Search for the cell housing the specified text and yield its [X, Y] center coordinate. 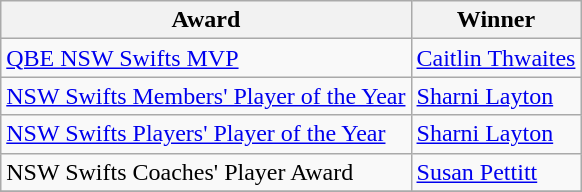
Susan Pettitt [496, 172]
NSW Swifts Members' Player of the Year [206, 96]
Award [206, 20]
NSW Swifts Players' Player of the Year [206, 134]
NSW Swifts Coaches' Player Award [206, 172]
Winner [496, 20]
QBE NSW Swifts MVP [206, 58]
Caitlin Thwaites [496, 58]
